Return the (x, y) coordinate for the center point of the cell that contains the specified text.  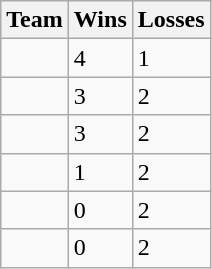
Team (35, 20)
Losses (171, 20)
Wins (100, 20)
4 (100, 58)
